Return the [X, Y] coordinate for the center point of the cell that contains the specified text.  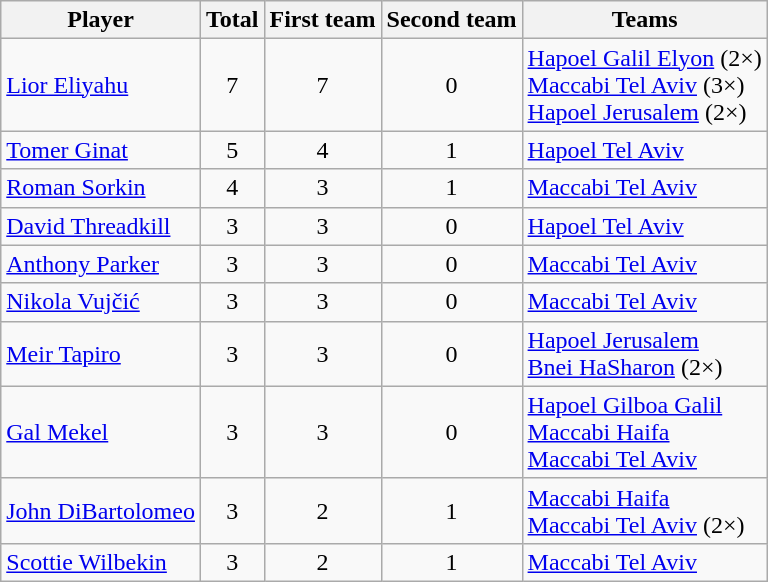
Hapoel JerusalemBnei HaSharon (2×) [644, 354]
Meir Tapiro [101, 354]
David Threadkill [101, 226]
First team [322, 20]
Lior Eliyahu [101, 85]
Gal Mekel [101, 432]
Anthony Parker [101, 264]
Nikola Vujčić [101, 302]
Roman Sorkin [101, 188]
Second team [452, 20]
Total [232, 20]
Tomer Ginat [101, 150]
Player [101, 20]
Hapoel Gilboa GalilMaccabi HaifaMaccabi Tel Aviv [644, 432]
Hapoel Galil Elyon (2×)Maccabi Tel Aviv (3×)Hapoel Jerusalem (2×) [644, 85]
Maccabi HaifaMaccabi Tel Aviv (2×) [644, 510]
5 [232, 150]
Scottie Wilbekin [101, 562]
John DiBartolomeo [101, 510]
Teams [644, 20]
